Locate the cell with the specified text and output its (X, Y) center coordinate. 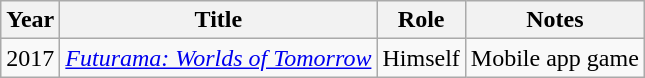
Futurama: Worlds of Tomorrow (218, 58)
Himself (421, 58)
2017 (30, 58)
Year (30, 20)
Mobile app game (554, 58)
Notes (554, 20)
Role (421, 20)
Title (218, 20)
